Scan for the cell matching the given text and deliver its [X, Y] coordinate at center. 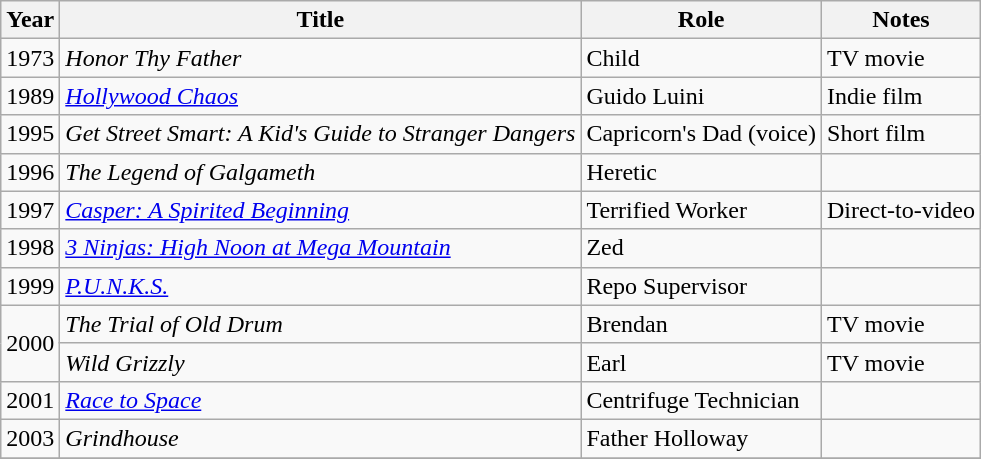
2003 [30, 438]
2000 [30, 343]
1997 [30, 210]
The Trial of Old Drum [320, 324]
Title [320, 20]
Zed [702, 248]
Role [702, 20]
1995 [30, 134]
1999 [30, 286]
Brendan [702, 324]
Child [702, 58]
Honor Thy Father [320, 58]
1998 [30, 248]
1989 [30, 96]
P.U.N.K.S. [320, 286]
Hollywood Chaos [320, 96]
Direct-to-video [902, 210]
Indie film [902, 96]
Year [30, 20]
Capricorn's Dad (voice) [702, 134]
The Legend of Galgameth [320, 172]
Guido Luini [702, 96]
Repo Supervisor [702, 286]
Grindhouse [320, 438]
3 Ninjas: High Noon at Mega Mountain [320, 248]
2001 [30, 400]
Heretic [702, 172]
Short film [902, 134]
Casper: A Spirited Beginning [320, 210]
Race to Space [320, 400]
Notes [902, 20]
1996 [30, 172]
Wild Grizzly [320, 362]
Terrified Worker [702, 210]
Earl [702, 362]
Get Street Smart: A Kid's Guide to Stranger Dangers [320, 134]
1973 [30, 58]
Centrifuge Technician [702, 400]
Father Holloway [702, 438]
